Output the (X, Y) coordinate of the center of the cell containing the given text.  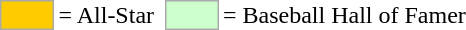
= All-Star (106, 15)
